Search for the cell housing the specified text and yield its [X, Y] center coordinate. 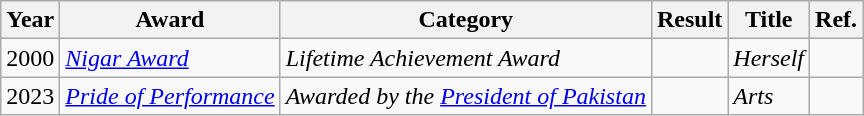
Result [689, 20]
Arts [769, 96]
Awarded by the President of Pakistan [466, 96]
Category [466, 20]
2000 [30, 58]
Pride of Performance [170, 96]
Lifetime Achievement Award [466, 58]
Herself [769, 58]
Year [30, 20]
Ref. [836, 20]
Nigar Award [170, 58]
Award [170, 20]
2023 [30, 96]
Title [769, 20]
